For the text-containing cell, return its midpoint in [X, Y] coordinate format. 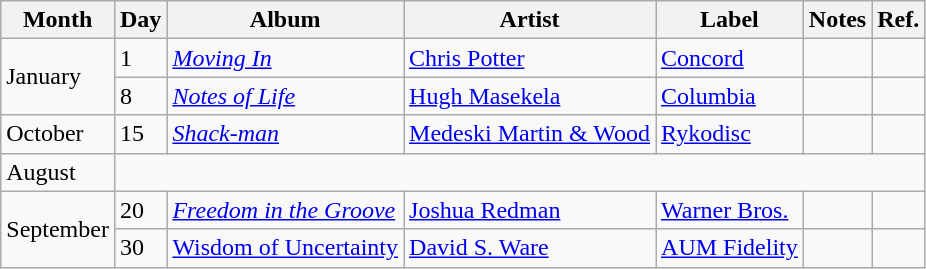
30 [140, 248]
Month [58, 20]
Notes of Life [286, 96]
Artist [530, 20]
8 [140, 96]
Medeski Martin & Wood [530, 134]
Label [730, 20]
Concord [730, 58]
Rykodisc [730, 134]
20 [140, 210]
September [58, 229]
Hugh Masekela [530, 96]
August [58, 172]
Ref. [898, 20]
October [58, 134]
AUM Fidelity [730, 248]
Album [286, 20]
January [58, 77]
1 [140, 58]
Day [140, 20]
Wisdom of Uncertainty [286, 248]
Notes [837, 20]
Joshua Redman [530, 210]
Shack-man [286, 134]
Warner Bros. [730, 210]
David S. Ware [530, 248]
Moving In [286, 58]
15 [140, 134]
Chris Potter [530, 58]
Freedom in the Groove [286, 210]
Columbia [730, 96]
